Return the (x, y) coordinate for the center point of the cell that contains the specified text.  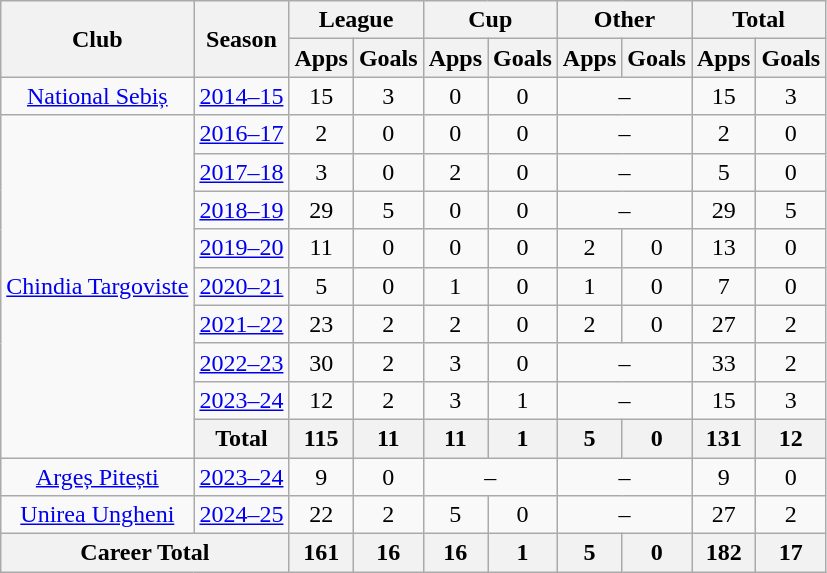
2022–23 (242, 362)
2019–20 (242, 248)
182 (724, 553)
2021–22 (242, 324)
33 (724, 362)
2020–21 (242, 286)
2016–17 (242, 134)
Cup (490, 20)
2024–25 (242, 515)
Season (242, 39)
131 (724, 438)
2017–18 (242, 172)
30 (321, 362)
161 (321, 553)
7 (724, 286)
League (356, 20)
Argeș Pitești (98, 477)
115 (321, 438)
Unirea Ungheni (98, 515)
13 (724, 248)
2018–19 (242, 210)
17 (791, 553)
2014–15 (242, 96)
22 (321, 515)
Chindia Targoviste (98, 286)
23 (321, 324)
Club (98, 39)
Career Total (145, 553)
National Sebiș (98, 96)
Other (624, 20)
